Scan for the cell matching the given text and deliver its (X, Y) coordinate at center. 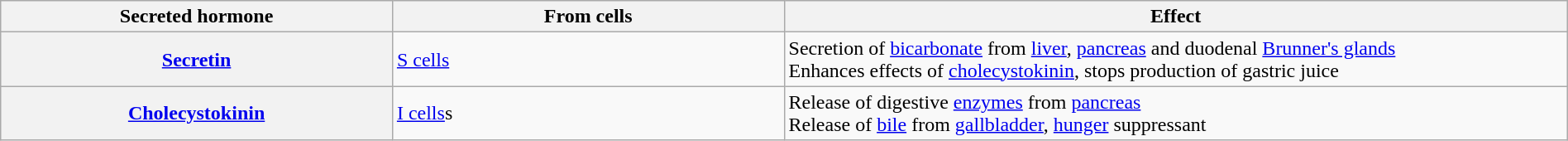
Release of digestive enzymes from pancreasRelease of bile from gallbladder, hunger suppressant (1176, 113)
Secretion of bicarbonate from liver, pancreas and duodenal Brunner's glandsEnhances effects of cholecystokinin, stops production of gastric juice (1176, 60)
S cells (588, 60)
Cholecystokinin (197, 113)
Secreted hormone (197, 17)
Effect (1176, 17)
I cellss (588, 113)
From cells (588, 17)
Secretin (197, 60)
